Identify which cell holds the provided text, then report its [x, y] central coordinate. 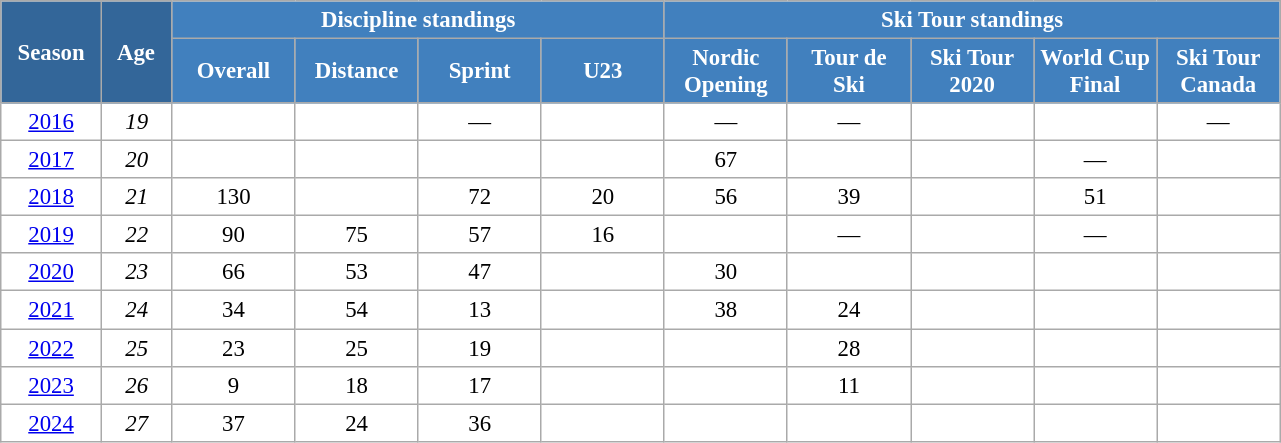
37 [234, 423]
2019 [52, 235]
Tour deSki [848, 72]
2016 [52, 122]
130 [234, 197]
72 [480, 197]
2021 [52, 310]
Ski TourCanada [1218, 72]
30 [726, 273]
2024 [52, 423]
2023 [52, 385]
2018 [52, 197]
51 [1096, 197]
75 [356, 235]
NordicOpening [726, 72]
18 [356, 385]
2017 [52, 160]
56 [726, 197]
57 [480, 235]
Age [136, 52]
39 [848, 197]
67 [726, 160]
Sprint [480, 72]
Discipline standings [418, 20]
16 [602, 235]
34 [234, 310]
53 [356, 273]
2020 [52, 273]
Ski Tour2020 [972, 72]
22 [136, 235]
Overall [234, 72]
9 [234, 385]
Season [52, 52]
World CupFinal [1096, 72]
54 [356, 310]
21 [136, 197]
28 [848, 348]
66 [234, 273]
Ski Tour standings [972, 20]
47 [480, 273]
Distance [356, 72]
U23 [602, 72]
11 [848, 385]
13 [480, 310]
90 [234, 235]
38 [726, 310]
2022 [52, 348]
26 [136, 385]
27 [136, 423]
17 [480, 385]
36 [480, 423]
